Scan for the cell matching the given text and deliver its (X, Y) coordinate at center. 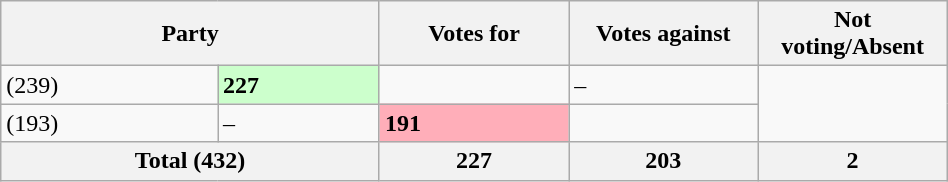
Party (190, 34)
(239) (110, 85)
Not voting/Absent (852, 34)
2 (852, 161)
Total (432) (190, 161)
203 (664, 161)
Votes for (474, 34)
Votes against (664, 34)
(193) (110, 123)
191 (474, 123)
